Search for the cell housing the specified text and yield its [X, Y] center coordinate. 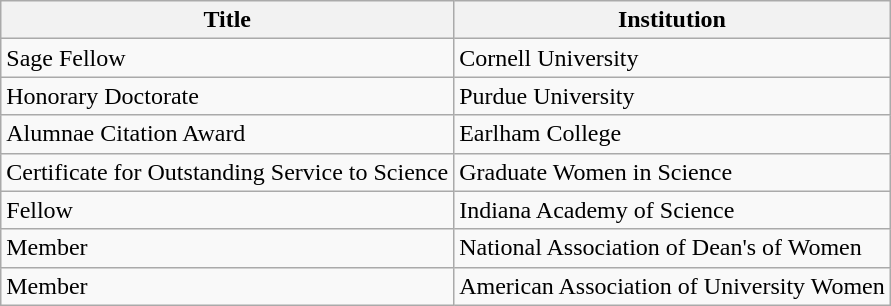
Alumnae Citation Award [228, 134]
National Association of Dean's of Women [672, 248]
American Association of University Women [672, 286]
Certificate for Outstanding Service to Science [228, 172]
Earlham College [672, 134]
Honorary Doctorate [228, 96]
Purdue University [672, 96]
Fellow [228, 210]
Indiana Academy of Science [672, 210]
Title [228, 20]
Cornell University [672, 58]
Graduate Women in Science [672, 172]
Institution [672, 20]
Sage Fellow [228, 58]
